Find where the given text appears and provide that cell's center as [X, Y] coordinate. 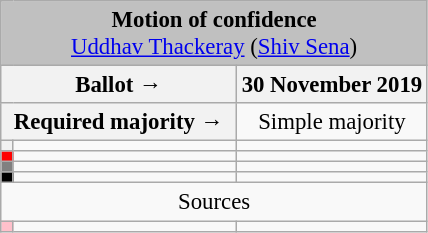
Required majority → [119, 122]
Ballot → [119, 85]
Motion of confidenceUddhav Thackeray (Shiv Sena) [214, 34]
Simple majority [332, 122]
Sources [214, 202]
30 November 2019 [332, 85]
